Scan for the cell matching the given text and deliver its [x, y] coordinate at center. 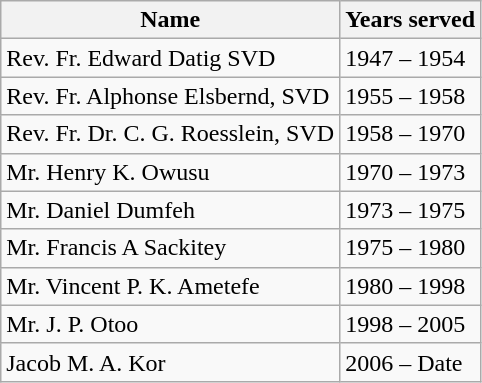
1955 – 1958 [410, 96]
Rev. Fr. Dr. C. G. Roesslein, SVD [170, 134]
Mr. J. P. Otoo [170, 324]
Mr. Henry K. Owusu [170, 172]
Name [170, 20]
1947 – 1954 [410, 58]
1970 – 1973 [410, 172]
Rev. Fr. Edward Datig SVD [170, 58]
1980 – 1998 [410, 286]
Rev. Fr. Alphonse Elsbernd, SVD [170, 96]
1998 – 2005 [410, 324]
2006 – Date [410, 362]
1975 – 1980 [410, 248]
Mr. Daniel Dumfeh [170, 210]
1973 – 1975 [410, 210]
Jacob M. A. Kor [170, 362]
Mr. Vincent P. K. Ametefe [170, 286]
1958 – 1970 [410, 134]
Years served [410, 20]
Mr. Francis A Sackitey [170, 248]
